Pinpoint the cell where the given text exists, returning its (x, y) midpoint coordinate. 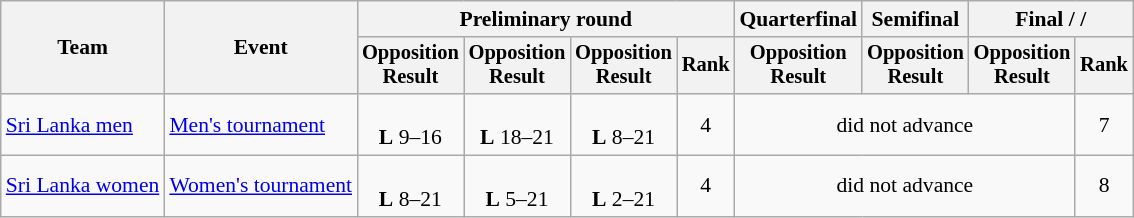
Women's tournament (260, 186)
Sri Lanka men (83, 124)
Preliminary round (546, 19)
Team (83, 48)
Final / / (1051, 19)
L 9–16 (410, 124)
L 18–21 (518, 124)
Semifinal (916, 19)
Quarterfinal (798, 19)
7 (1104, 124)
L 5–21 (518, 186)
Sri Lanka women (83, 186)
8 (1104, 186)
Event (260, 48)
L 2–21 (624, 186)
Men's tournament (260, 124)
